Find where the given text appears and provide that cell's center as (x, y) coordinate. 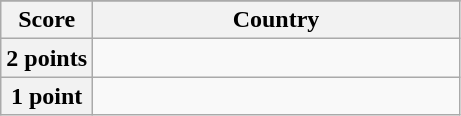
Country (276, 20)
Score (47, 20)
2 points (47, 58)
1 point (47, 96)
